Search for the cell housing the specified text and yield its [X, Y] center coordinate. 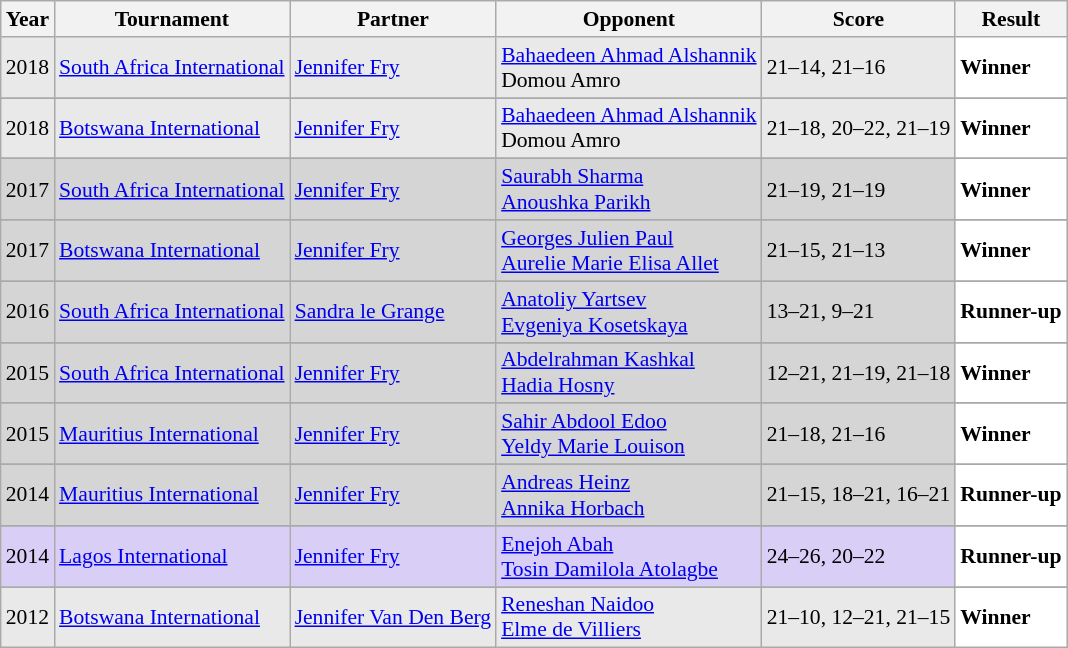
Andreas Heinz Annika Horbach [629, 496]
21–10, 12–21, 21–15 [859, 618]
Opponent [629, 19]
13–21, 9–21 [859, 312]
Lagos International [172, 556]
Sandra le Grange [394, 312]
21–15, 18–21, 16–21 [859, 496]
2016 [28, 312]
Anatoliy Yartsev Evgeniya Kosetskaya [629, 312]
Year [28, 19]
21–14, 21–16 [859, 68]
Score [859, 19]
21–18, 21–16 [859, 434]
12–21, 21–19, 21–18 [859, 372]
Abdelrahman Kashkal Hadia Hosny [629, 372]
Georges Julien Paul Aurelie Marie Elisa Allet [629, 250]
2012 [28, 618]
Enejoh Abah Tosin Damilola Atolagbe [629, 556]
21–18, 20–22, 21–19 [859, 128]
Result [1010, 19]
Saurabh Sharma Anoushka Parikh [629, 190]
Jennifer Van Den Berg [394, 618]
Sahir Abdool Edoo Yeldy Marie Louison [629, 434]
Tournament [172, 19]
Reneshan Naidoo Elme de Villiers [629, 618]
24–26, 20–22 [859, 556]
21–15, 21–13 [859, 250]
Partner [394, 19]
21–19, 21–19 [859, 190]
